Search for the cell housing the specified text and yield its [x, y] center coordinate. 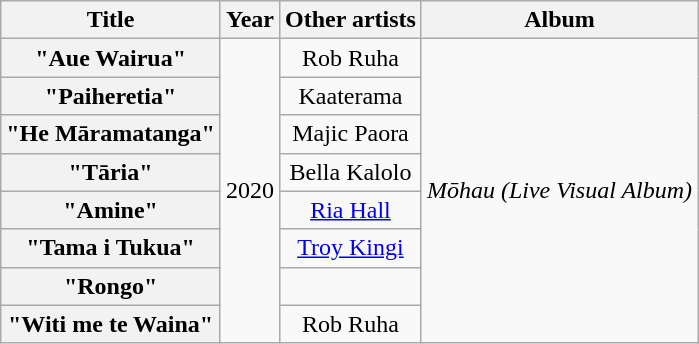
"Tama i Tukua" [111, 248]
Other artists [350, 20]
Ria Hall [350, 210]
Album [559, 20]
"Rongo" [111, 286]
Bella Kalolo [350, 172]
"Tāria" [111, 172]
Troy Kingi [350, 248]
Majic Paora [350, 134]
Title [111, 20]
"Paiheretia" [111, 96]
"He Māramatanga" [111, 134]
"Amine" [111, 210]
Kaaterama [350, 96]
Year [250, 20]
"Witi me te Waina" [111, 324]
2020 [250, 191]
Mōhau (Live Visual Album) [559, 191]
"Aue Wairua" [111, 58]
